Output the [x, y] coordinate of the center of the cell containing the given text.  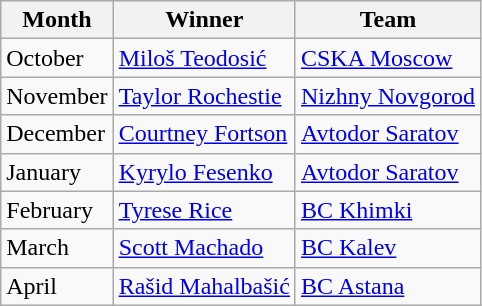
Taylor Rochestie [204, 96]
December [57, 134]
Nizhny Novgorod [388, 96]
Rašid Mahalbašić [204, 286]
BC Astana [388, 286]
February [57, 210]
Month [57, 20]
January [57, 172]
October [57, 58]
Scott Machado [204, 248]
Winner [204, 20]
Kyrylo Fesenko [204, 172]
Tyrese Rice [204, 210]
Team [388, 20]
November [57, 96]
Miloš Teodosić [204, 58]
BC Khimki [388, 210]
BC Kalev [388, 248]
April [57, 286]
Courtney Fortson [204, 134]
CSKA Moscow [388, 58]
March [57, 248]
